Identify which cell holds the provided text, then report its [X, Y] central coordinate. 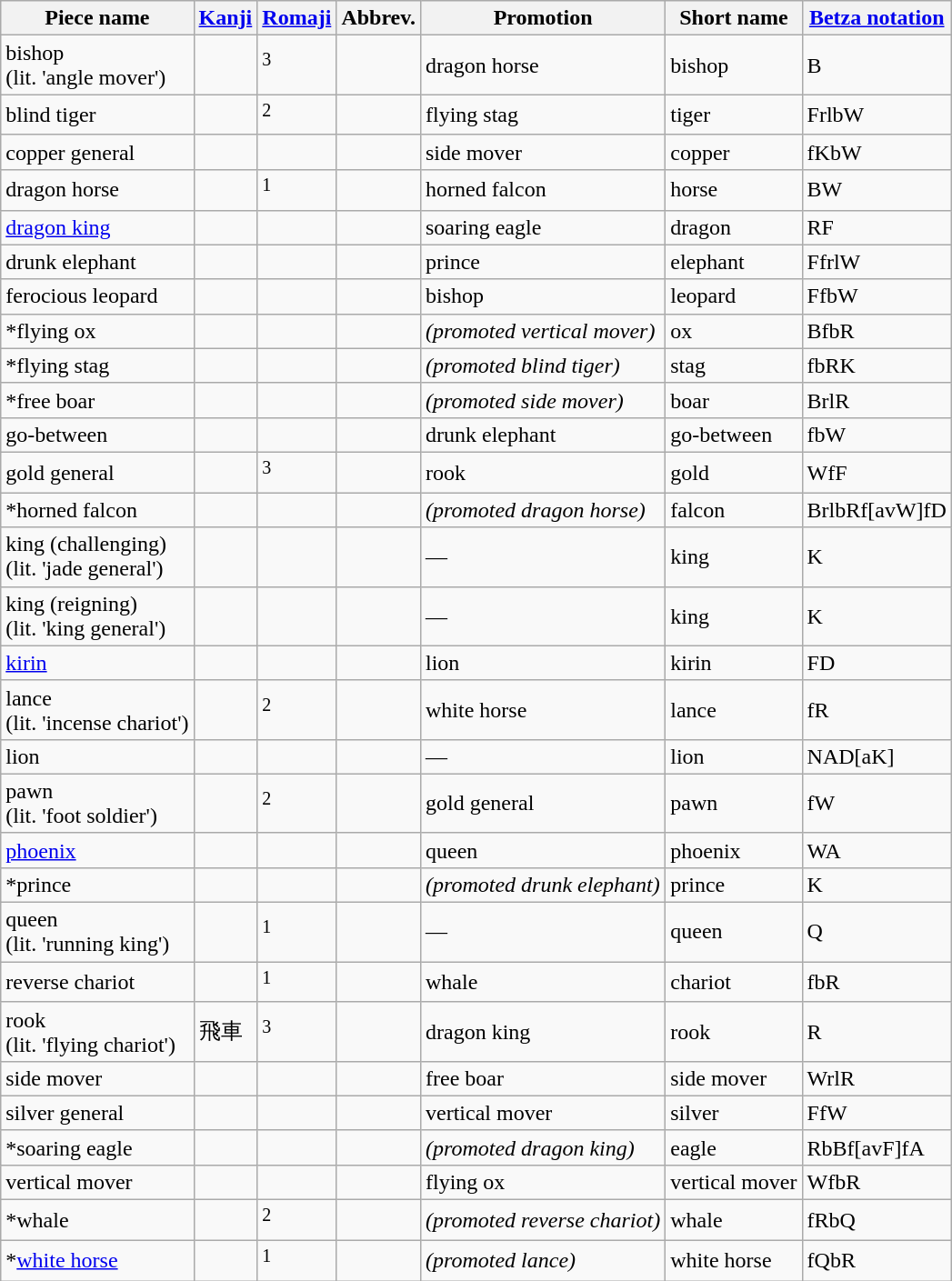
silver general [97, 1113]
boar [734, 400]
B [877, 65]
falcon [734, 510]
chariot [734, 982]
dragon [734, 227]
(promoted drunk elephant) [542, 886]
(promoted lance) [542, 1260]
RbBf[avF]fA [877, 1147]
(promoted vertical mover) [542, 331]
Kanji [225, 18]
free boar [542, 1078]
WfF [877, 473]
(promoted dragon horse) [542, 510]
flying ox [542, 1182]
R [877, 1031]
king (reigning)(lit. 'king general') [97, 616]
FfW [877, 1113]
reverse chariot [97, 982]
Short name [734, 18]
FrlbW [877, 115]
copper general [97, 152]
*whale [97, 1220]
FD [877, 663]
flying stag [542, 115]
eagle [734, 1147]
blind tiger [97, 115]
fW [877, 804]
*free boar [97, 400]
BrlbRf[avW]fD [877, 510]
fbW [877, 435]
BrlR [877, 400]
fR [877, 709]
BfbR [877, 331]
Piece name [97, 18]
WrlR [877, 1078]
WA [877, 850]
fRbQ [877, 1220]
ferocious leopard [97, 296]
queen(lit. 'running king') [97, 933]
bishop(lit. 'angle mover') [97, 65]
stag [734, 365]
*horned falcon [97, 510]
Betza notation [877, 18]
(promoted reverse chariot) [542, 1220]
tiger [734, 115]
Q [877, 933]
fbR [877, 982]
Promotion [542, 18]
horse [734, 189]
lance(lit. 'incense chariot') [97, 709]
NAD[aK] [877, 756]
fQbR [877, 1260]
soaring eagle [542, 227]
(promoted blind tiger) [542, 365]
(promoted dragon king) [542, 1147]
gold [734, 473]
Romaji [296, 18]
horned falcon [542, 189]
FfrlW [877, 262]
leopard [734, 296]
RF [877, 227]
pawn(lit. 'foot soldier') [97, 804]
飛車 [225, 1031]
WfbR [877, 1182]
*flying stag [97, 365]
*flying ox [97, 331]
silver [734, 1113]
pawn [734, 804]
fbRK [877, 365]
Abbrev. [378, 18]
FfbW [877, 296]
king (challenging)(lit. 'jade general') [97, 556]
rook(lit. 'flying chariot') [97, 1031]
*soaring eagle [97, 1147]
elephant [734, 262]
copper [734, 152]
lance [734, 709]
ox [734, 331]
fKbW [877, 152]
BW [877, 189]
*white horse [97, 1260]
*prince [97, 886]
(promoted side mover) [542, 400]
